Search for the cell housing the specified text and yield its (X, Y) center coordinate. 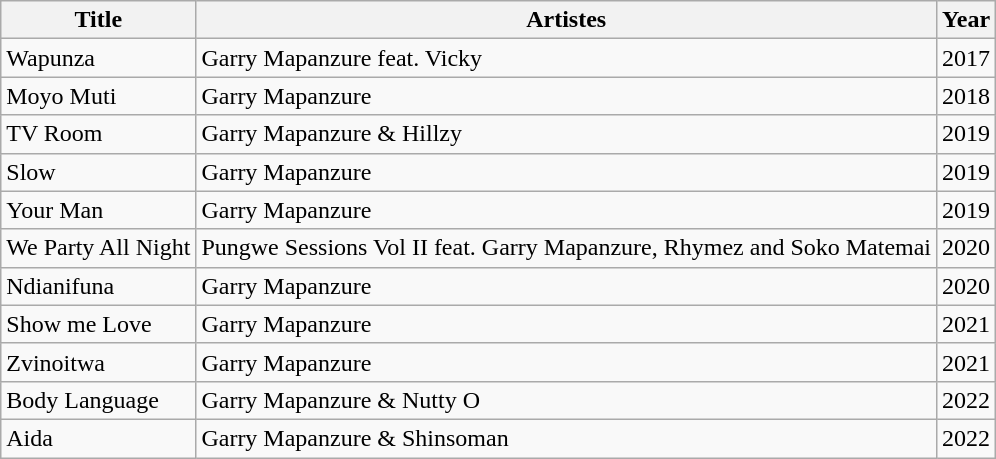
Your Man (98, 210)
Garry Mapanzure & Shinsoman (566, 438)
Aida (98, 438)
Slow (98, 172)
Show me Love (98, 324)
TV Room (98, 134)
Garry Mapanzure & Nutty O (566, 400)
Garry Mapanzure & Hillzy (566, 134)
Ndianifuna (98, 286)
Wapunza (98, 58)
2018 (966, 96)
We Party All Night (98, 248)
Title (98, 20)
Year (966, 20)
Moyo Muti (98, 96)
Artistes (566, 20)
Garry Mapanzure feat. Vicky (566, 58)
Pungwe Sessions Vol II feat. Garry Mapanzure, Rhymez and Soko Matemai (566, 248)
Zvinoitwa (98, 362)
Body Language (98, 400)
2017 (966, 58)
